Capture the cell that displays the provided text and extract its (X, Y) central coordinate. 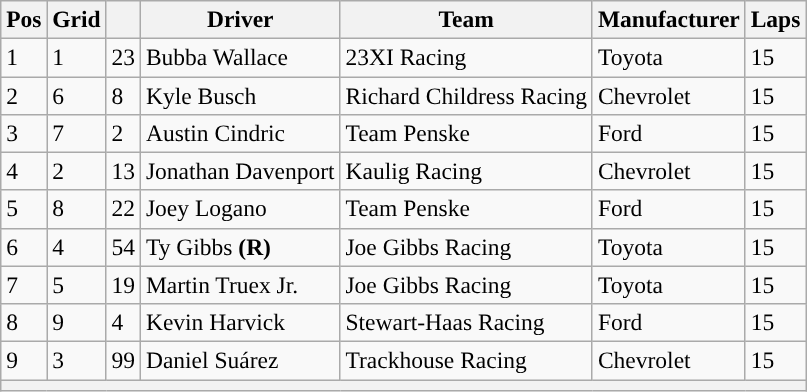
Manufacturer (668, 19)
Joey Logano (240, 209)
Driver (240, 19)
Laps (776, 19)
Martin Truex Jr. (240, 285)
23XI Racing (466, 57)
Kevin Harvick (240, 322)
22 (123, 209)
13 (123, 171)
23 (123, 57)
Stewart-Haas Racing (466, 322)
54 (123, 247)
Team (466, 19)
Ty Gibbs (R) (240, 247)
Pos (24, 19)
99 (123, 360)
Daniel Suárez (240, 360)
Bubba Wallace (240, 57)
Richard Childress Racing (466, 95)
Trackhouse Racing (466, 360)
19 (123, 285)
Austin Cindric (240, 133)
Grid (76, 19)
Jonathan Davenport (240, 171)
Kyle Busch (240, 95)
Kaulig Racing (466, 171)
